Return the (X, Y) coordinate for the center point of the cell that contains the specified text.  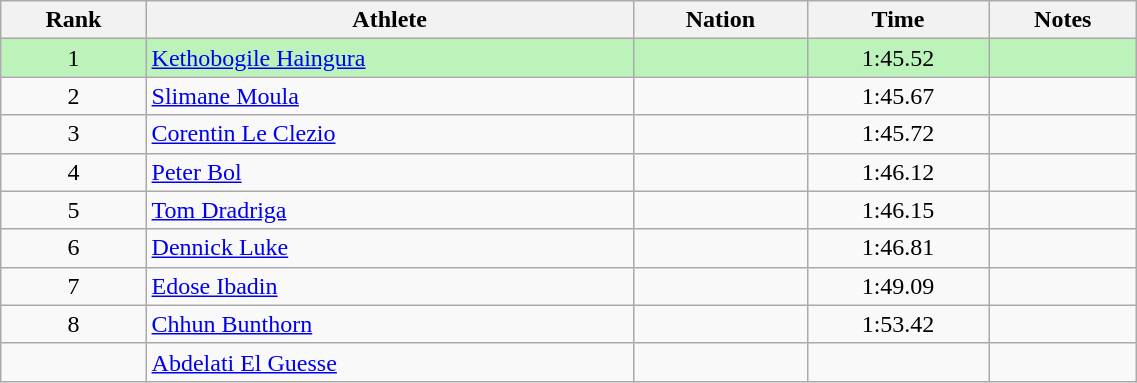
1:46.81 (898, 248)
7 (74, 286)
Tom Dradriga (390, 210)
4 (74, 172)
1:46.15 (898, 210)
Dennick Luke (390, 248)
Corentin Le Clezio (390, 134)
1:45.72 (898, 134)
1:45.52 (898, 58)
Athlete (390, 20)
1:45.67 (898, 96)
Abdelati El Guesse (390, 362)
1:53.42 (898, 324)
5 (74, 210)
1:49.09 (898, 286)
Time (898, 20)
2 (74, 96)
Peter Bol (390, 172)
6 (74, 248)
3 (74, 134)
Nation (720, 20)
1:46.12 (898, 172)
Rank (74, 20)
Kethobogile Haingura (390, 58)
Notes (1063, 20)
8 (74, 324)
Slimane Moula (390, 96)
Edose Ibadin (390, 286)
1 (74, 58)
Chhun Bunthorn (390, 324)
